Scan for the cell matching the given text and deliver its (X, Y) coordinate at center. 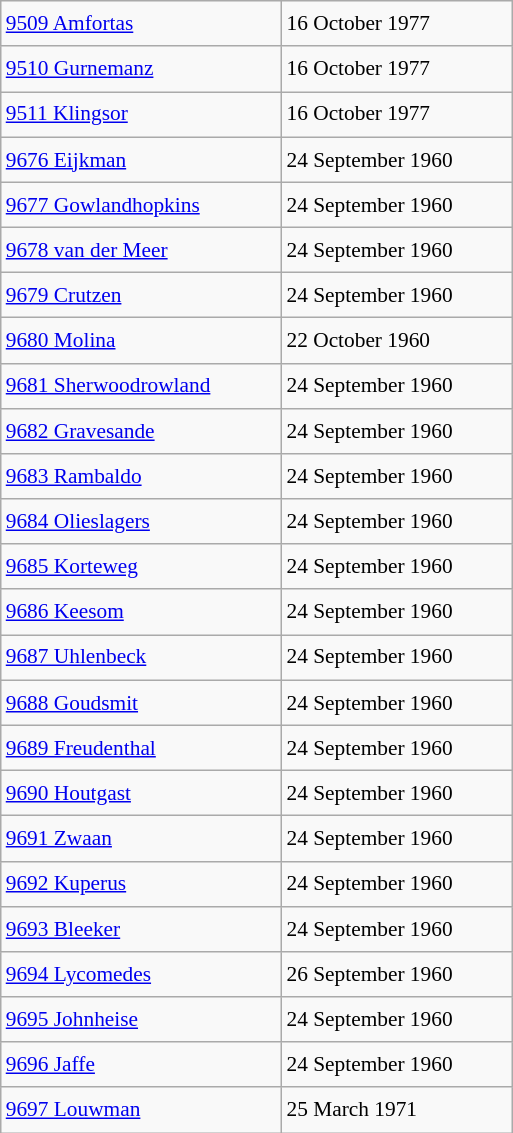
9685 Korteweg (142, 566)
9678 van der Meer (142, 250)
9682 Gravesande (142, 430)
9676 Eijkman (142, 160)
9509 Amfortas (142, 24)
9677 Gowlandhopkins (142, 204)
25 March 1971 (397, 1110)
9694 Lycomedes (142, 974)
9510 Gurnemanz (142, 68)
26 September 1960 (397, 974)
9680 Molina (142, 340)
9691 Zwaan (142, 838)
9681 Sherwoodrowland (142, 386)
9696 Jaffe (142, 1064)
9688 Goudsmit (142, 702)
9679 Crutzen (142, 296)
9686 Keesom (142, 612)
9689 Freudenthal (142, 748)
9693 Bleeker (142, 928)
9692 Kuperus (142, 884)
9511 Klingsor (142, 114)
22 October 1960 (397, 340)
9684 Olieslagers (142, 522)
9695 Johnheise (142, 1020)
9690 Houtgast (142, 792)
9687 Uhlenbeck (142, 658)
9697 Louwman (142, 1110)
9683 Rambaldo (142, 476)
